Scan for the cell matching the given text and deliver its (X, Y) coordinate at center. 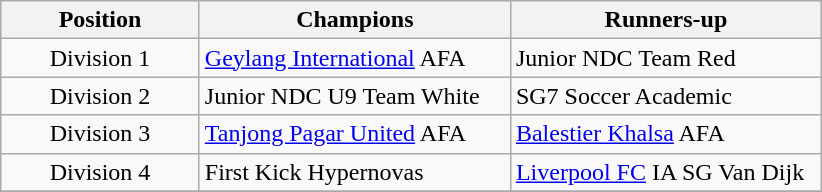
Division 2 (100, 96)
Junior NDC Team Red (666, 58)
Junior NDC U9 Team White (354, 96)
Tanjong Pagar United AFA (354, 134)
First Kick Hypernovas (354, 172)
Balestier Khalsa AFA (666, 134)
Champions (354, 20)
Division 1 (100, 58)
Runners-up (666, 20)
Liverpool FC IA SG Van Dijk (666, 172)
Division 3 (100, 134)
Position (100, 20)
SG7 Soccer Academic (666, 96)
Division 4 (100, 172)
Geylang International AFA (354, 58)
